Scan for the cell matching the given text and deliver its [x, y] coordinate at center. 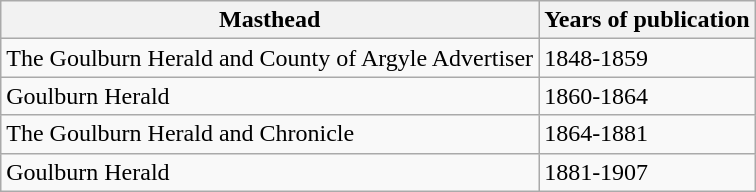
The Goulburn Herald and Chronicle [270, 134]
1860-1864 [647, 96]
Years of publication [647, 20]
1881-1907 [647, 172]
The Goulburn Herald and County of Argyle Advertiser [270, 58]
1864-1881 [647, 134]
Masthead [270, 20]
1848-1859 [647, 58]
